From the cell containing the given text, extract its center point as (x, y) coordinate. 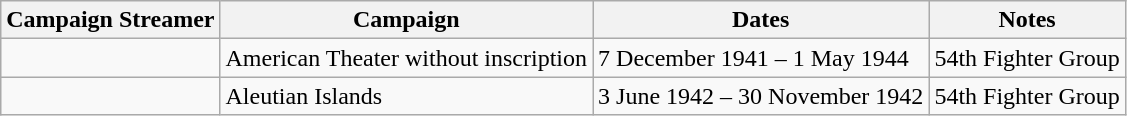
Notes (1027, 20)
Campaign (406, 20)
Aleutian Islands (406, 96)
Campaign Streamer (110, 20)
Dates (761, 20)
3 June 1942 – 30 November 1942 (761, 96)
American Theater without inscription (406, 58)
7 December 1941 – 1 May 1944 (761, 58)
